Find where the given text appears and provide that cell's center as [x, y] coordinate. 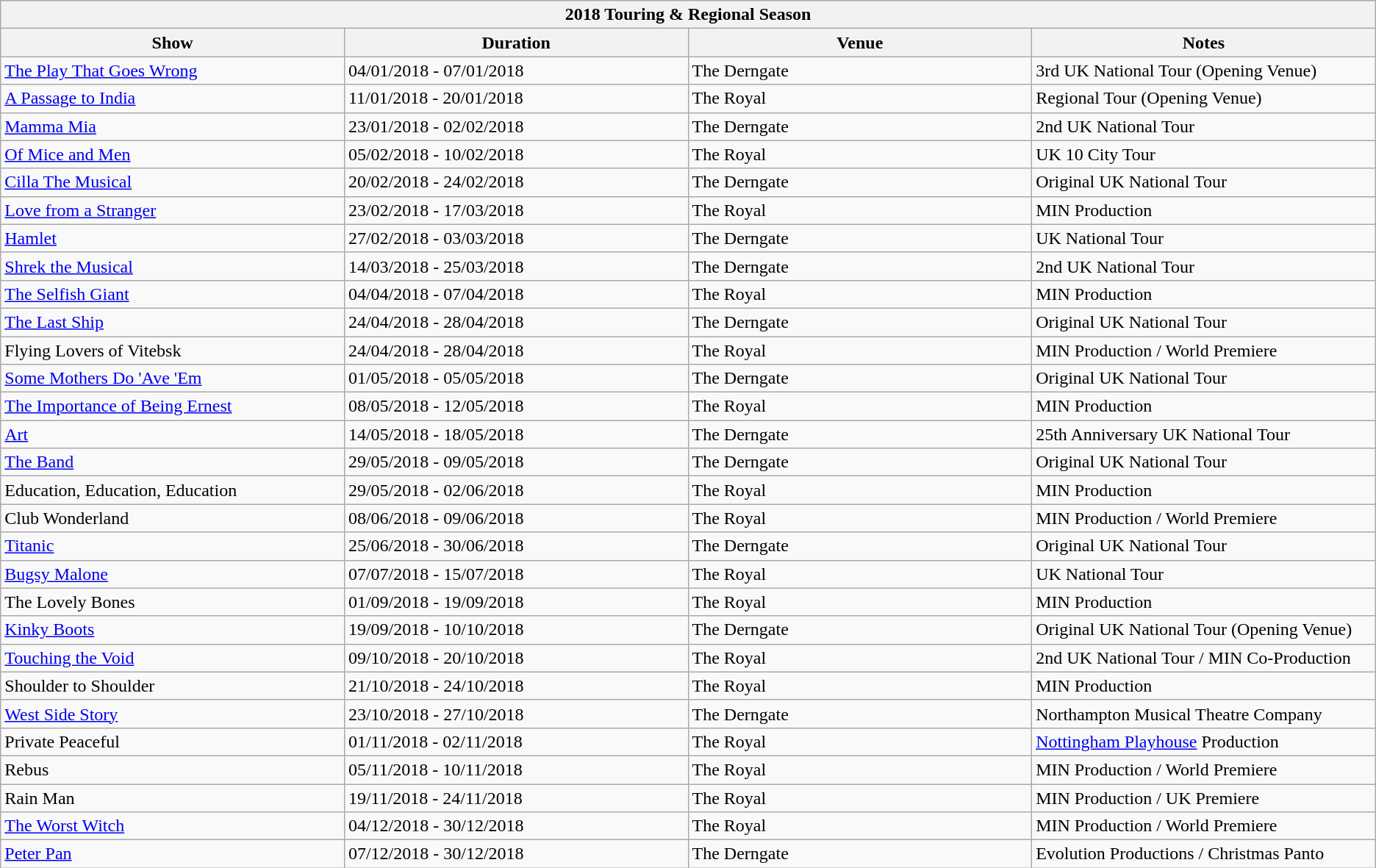
Mamma Mia [173, 126]
05/02/2018 - 10/02/2018 [516, 154]
20/02/2018 - 24/02/2018 [516, 182]
08/05/2018 - 12/05/2018 [516, 406]
01/05/2018 - 05/05/2018 [516, 379]
Duration [516, 43]
Shrek the Musical [173, 266]
3rd UK National Tour (Opening Venue) [1204, 71]
29/05/2018 - 09/05/2018 [516, 462]
29/05/2018 - 02/06/2018 [516, 490]
MIN Production / UK Premiere [1204, 797]
Education, Education, Education [173, 490]
Peter Pan [173, 854]
West Side Story [173, 714]
04/12/2018 - 30/12/2018 [516, 826]
Some Mothers Do 'Ave 'Em [173, 379]
2018 Touring & Regional Season [688, 15]
Nottingham Playhouse Production [1204, 742]
14/05/2018 - 18/05/2018 [516, 434]
Shoulder to Shoulder [173, 686]
01/09/2018 - 19/09/2018 [516, 602]
05/11/2018 - 10/11/2018 [516, 770]
08/06/2018 - 09/06/2018 [516, 518]
07/07/2018 - 15/07/2018 [516, 574]
Notes [1204, 43]
Flying Lovers of Vitebsk [173, 351]
04/01/2018 - 07/01/2018 [516, 71]
Touching the Void [173, 658]
Cilla The Musical [173, 182]
Bugsy Malone [173, 574]
14/03/2018 - 25/03/2018 [516, 266]
The Play That Goes Wrong [173, 71]
Love from a Stranger [173, 210]
Kinky Boots [173, 630]
Private Peaceful [173, 742]
Evolution Productions / Christmas Panto [1204, 854]
23/02/2018 - 17/03/2018 [516, 210]
2nd UK National Tour / MIN Co-Production [1204, 658]
The Worst Witch [173, 826]
25th Anniversary UK National Tour [1204, 434]
Rain Man [173, 797]
19/09/2018 - 10/10/2018 [516, 630]
01/11/2018 - 02/11/2018 [516, 742]
Venue [860, 43]
The Importance of Being Ernest [173, 406]
21/10/2018 - 24/10/2018 [516, 686]
A Passage to India [173, 98]
Of Mice and Men [173, 154]
Show [173, 43]
Regional Tour (Opening Venue) [1204, 98]
Club Wonderland [173, 518]
19/11/2018 - 24/11/2018 [516, 797]
Northampton Musical Theatre Company [1204, 714]
09/10/2018 - 20/10/2018 [516, 658]
Art [173, 434]
Hamlet [173, 238]
23/10/2018 - 27/10/2018 [516, 714]
11/01/2018 - 20/01/2018 [516, 98]
UK 10 City Tour [1204, 154]
Original UK National Tour (Opening Venue) [1204, 630]
07/12/2018 - 30/12/2018 [516, 854]
The Last Ship [173, 322]
27/02/2018 - 03/03/2018 [516, 238]
Titanic [173, 546]
25/06/2018 - 30/06/2018 [516, 546]
The Band [173, 462]
The Lovely Bones [173, 602]
Rebus [173, 770]
04/04/2018 - 07/04/2018 [516, 294]
23/01/2018 - 02/02/2018 [516, 126]
The Selfish Giant [173, 294]
